Return the (x, y) coordinate for the center point of the cell that contains the specified text.  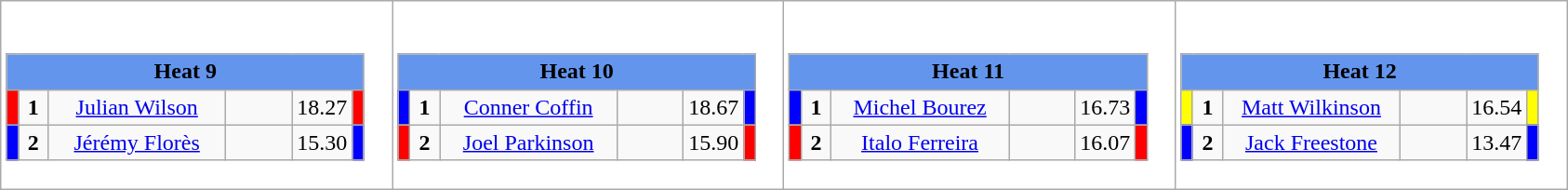
Heat 9 1 Julian Wilson 18.27 2 Jérémy Florès 15.30 (197, 95)
Conner Coffin (528, 107)
15.90 (714, 142)
15.30 (322, 142)
Joel Parkinson (528, 142)
18.67 (714, 107)
Julian Wilson (138, 107)
Heat 9 (185, 72)
Heat 11 1 Michel Bourez 16.73 2 Italo Ferreira 16.07 (980, 95)
16.73 (1105, 107)
Heat 11 (968, 72)
Heat 10 1 Conner Coffin 18.67 2 Joel Parkinson 15.90 (588, 95)
16.07 (1105, 142)
Jack Freestone (1311, 142)
Heat 12 1 Matt Wilkinson 16.54 2 Jack Freestone 13.47 (1371, 95)
18.27 (322, 107)
Heat 10 (577, 72)
Michel Bourez (921, 107)
Matt Wilkinson (1311, 107)
Jérémy Florès (138, 142)
Italo Ferreira (921, 142)
Heat 12 (1360, 72)
16.54 (1497, 107)
13.47 (1497, 142)
